For the text-containing cell, return its midpoint in [X, Y] coordinate format. 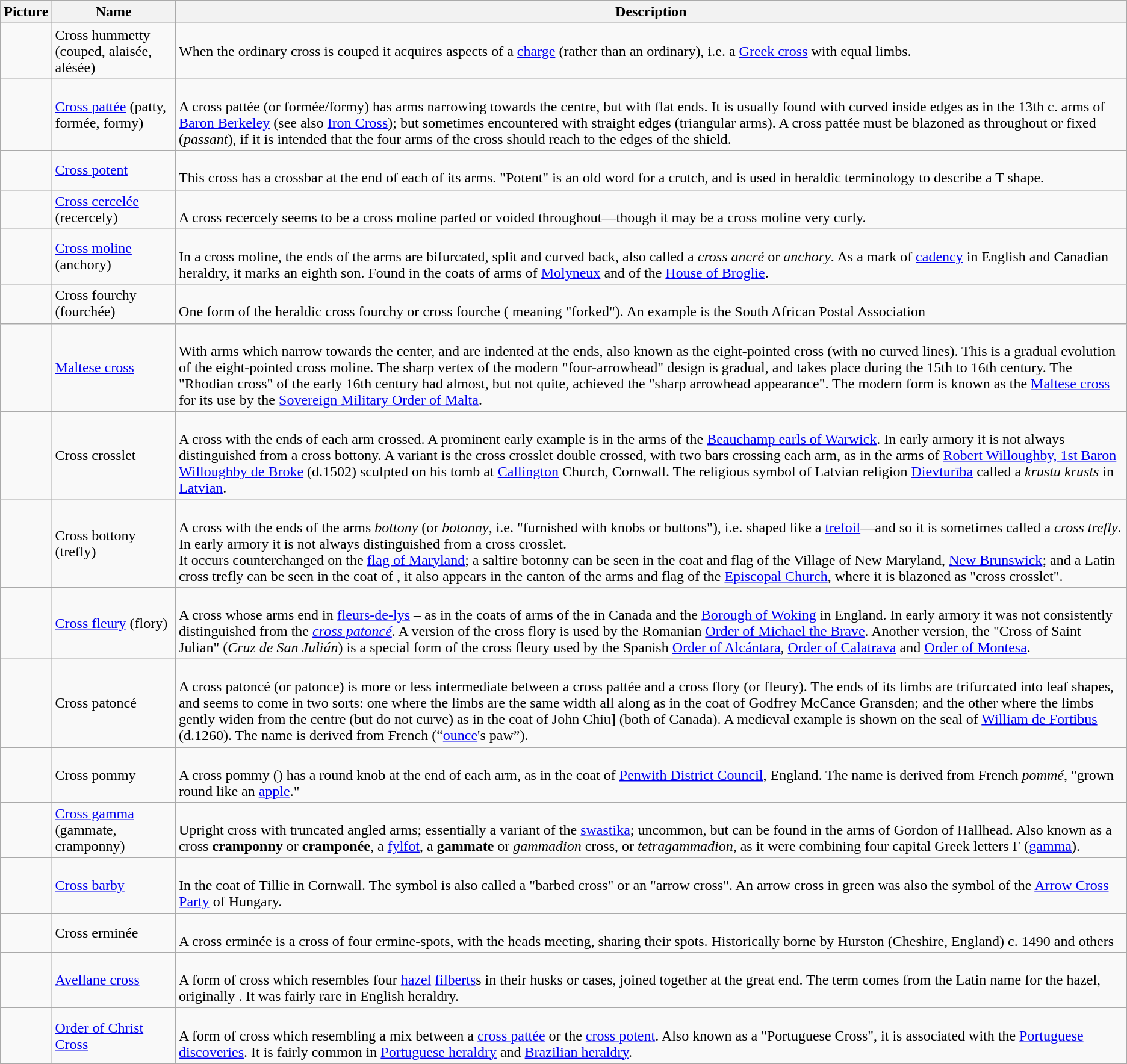
Cross crosslet [114, 455]
When the ordinary cross is couped it acquires aspects of a charge (rather than an ordinary), i.e. a Greek cross with equal limbs. [651, 51]
Cross patoncé [114, 703]
Cross cercelée (recercely) [114, 210]
Name [114, 12]
Cross moline (anchory) [114, 257]
Description [651, 12]
Cross erminée [114, 933]
Picture [26, 12]
Avellane cross [114, 980]
Cross fleury (flory) [114, 623]
One form of the heraldic cross fourchy or cross fourche ( meaning "forked"). An example is the South African Postal Association [651, 303]
Cross gamma (gammate, cramponny) [114, 830]
Cross bottony (trefly) [114, 543]
Cross potent [114, 170]
Cross barby [114, 886]
Maltese cross [114, 367]
Cross hummetty (couped, alaisée, alésée) [114, 51]
A cross recercely seems to be a cross moline parted or voided throughout—though it may be a cross moline very curly. [651, 210]
Order of Christ Cross [114, 1036]
Cross pommy [114, 774]
Cross pattée (patty, formée, formy) [114, 114]
Cross fourchy (fourchée) [114, 303]
